Search for the cell housing the specified text and yield its [x, y] center coordinate. 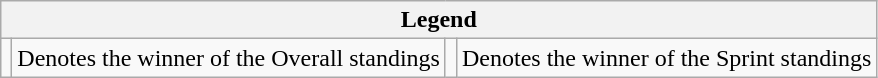
Denotes the winner of the Overall standings [229, 58]
Legend [439, 20]
Denotes the winner of the Sprint standings [666, 58]
